Determine the [X, Y] coordinate at the center of the cell enclosing the given text.  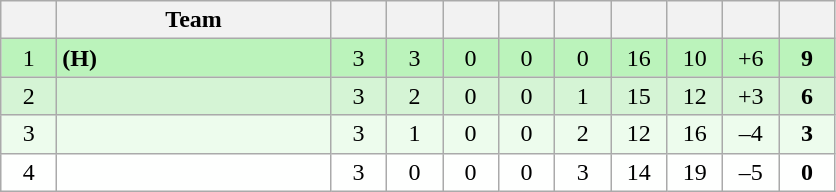
14 [639, 172]
Team [194, 20]
–5 [751, 172]
19 [695, 172]
+6 [751, 58]
15 [639, 96]
4 [29, 172]
(H) [194, 58]
10 [695, 58]
+3 [751, 96]
9 [807, 58]
6 [807, 96]
–4 [751, 134]
